From the cell containing the given text, extract its center point as (x, y) coordinate. 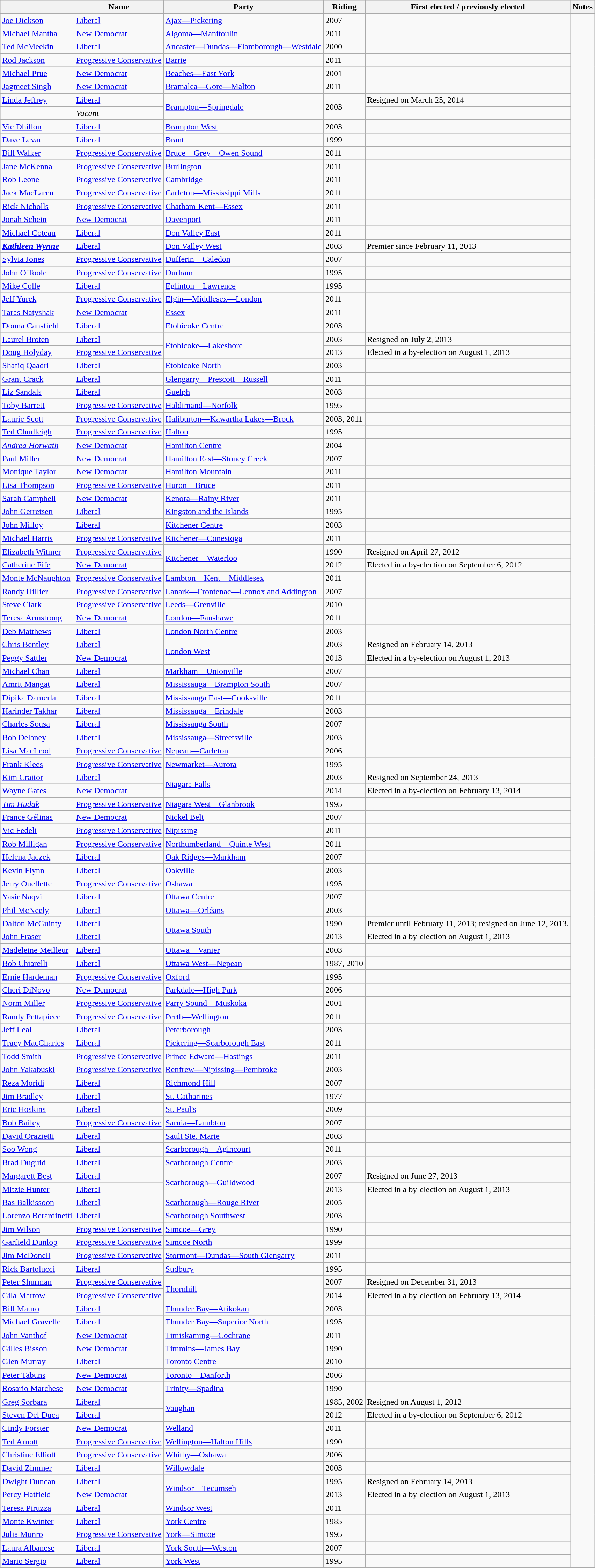
Timiskaming—Cochrane (243, 1335)
Laurie Scott (37, 419)
Ottawa Centre (243, 897)
Grant Crack (37, 379)
Simcoe North (243, 1242)
Harinder Takhar (37, 711)
Jonah Schein (37, 220)
Monique Taylor (37, 472)
David Zimmer (37, 1468)
Todd Smith (37, 1056)
Frank Klees (37, 764)
Vic Fedeli (37, 831)
Perth—Wellington (243, 1017)
Ajax—Pickering (243, 20)
Parry Sound—Muskoka (243, 1003)
Lisa Thompson (37, 485)
Kenora—Rainy River (243, 498)
Carleton—Mississippi Mills (243, 193)
Phil McNeely (37, 910)
Ted Chudleigh (37, 432)
1977 (344, 1096)
Jim McDonell (37, 1256)
Ottawa West—Nepean (243, 963)
Welland (243, 1428)
Don Valley West (243, 246)
Windsor—Tecumseh (243, 1488)
Rick Nicholls (37, 206)
Eglinton—Lawrence (243, 286)
Andrea Horwath (37, 445)
1985 (344, 1521)
Margarett Best (37, 1176)
Toronto Centre (243, 1362)
Etobicoke—Lakeshore (243, 345)
Bill Mauro (37, 1309)
Chris Bentley (37, 645)
Bob Chiarelli (37, 963)
Scarborough—Rouge River (243, 1202)
Resigned on August 1, 2012 (468, 1402)
St. Catharines (243, 1096)
Michael Gravelle (37, 1322)
Vic Dhillon (37, 126)
Chatham-Kent—Essex (243, 206)
2004 (344, 445)
London West (243, 651)
Don Valley East (243, 233)
John Milloy (37, 525)
Taras Natyshak (37, 312)
Michael Mantha (37, 34)
Hamilton Centre (243, 445)
Mike Colle (37, 286)
John O'Toole (37, 273)
Nickel Belt (243, 817)
Haldimand—Norfolk (243, 406)
Ottawa—Orléans (243, 910)
Glen Murray (37, 1362)
1987, 2010 (344, 963)
Steve Clark (37, 605)
John Gerretsen (37, 512)
London—Fanshawe (243, 618)
Amrit Mangat (37, 684)
Sarnia—Lambton (243, 1123)
Liz Sandals (37, 392)
Riding (344, 7)
Brampton—Springdale (243, 106)
Brampton West (243, 126)
Soo Wong (37, 1149)
Rick Bartolucci (37, 1269)
Hamilton East—Stoney Creek (243, 459)
Jack MacLaren (37, 193)
Nepean—Carleton (243, 751)
Rosario Marchese (37, 1388)
Mississauga South (243, 724)
2009 (344, 1109)
Oxford (243, 976)
Madeleine Meilleur (37, 950)
2005 (344, 1202)
Beaches—East York (243, 73)
Doug Holyday (37, 352)
Sylvia Jones (37, 259)
York Centre (243, 1521)
Resigned on July 2, 2013 (468, 339)
Rob Leone (37, 180)
Simcoe—Grey (243, 1229)
York West (243, 1561)
Sarah Campbell (37, 498)
Jeff Leal (37, 1030)
Halton (243, 432)
Mitzie Hunter (37, 1189)
Brant (243, 140)
Cambridge (243, 180)
Etobicoke Centre (243, 326)
Garfield Dunlop (37, 1242)
Scarborough—Guildwood (243, 1182)
Michael Coteau (37, 233)
Oakville (243, 870)
Deb Matthews (37, 631)
John Vanthof (37, 1335)
Teresa Armstrong (37, 618)
Lisa MacLeod (37, 751)
Markham—Unionville (243, 671)
Michael Prue (37, 73)
Oshawa (243, 884)
Cheri DiNovo (37, 990)
Davenport (243, 220)
Timmins—James Bay (243, 1348)
Reza Moridi (37, 1083)
Dave Levac (37, 140)
Sault Ste. Marie (243, 1136)
Scarborough Southwest (243, 1216)
Bill Walker (37, 153)
Jeff Yurek (37, 299)
Rob Milligan (37, 844)
York South—Weston (243, 1548)
Dipika Damerla (37, 698)
Resigned on June 27, 2013 (468, 1176)
Stormont—Dundas—South Glengarry (243, 1256)
Kitchener Centre (243, 525)
Teresa Piruzza (37, 1508)
Laura Albanese (37, 1548)
Yasir Naqvi (37, 897)
Kitchener—Waterloo (243, 558)
Etobicoke North (243, 365)
Vacant (199, 113)
Notes (582, 7)
John Yakabuski (37, 1070)
Lanark—Frontenac—Lennox and Addington (243, 592)
Algoma—Manitoulin (243, 34)
Peter Shurman (37, 1282)
Mario Sergio (37, 1561)
Premier since February 11, 2013 (468, 246)
Mississauga East—Cooksville (243, 698)
Cindy Forster (37, 1428)
Linda Jeffrey (37, 100)
Joe Dickson (37, 20)
Name (119, 7)
Toronto—Danforth (243, 1375)
Monte Kwinter (37, 1521)
Haliburton—Kawartha Lakes—Brock (243, 419)
Kathleen Wynne (37, 246)
Jerry Ouellette (37, 884)
Wellington—Halton Hills (243, 1442)
Helena Jaczek (37, 857)
Pickering—Scarborough East (243, 1043)
Thornhill (243, 1289)
Thunder Bay—Atikokan (243, 1309)
Norm Miller (37, 1003)
Greg Sorbara (37, 1402)
Barrie (243, 60)
Prince Edward—Hastings (243, 1056)
Dwight Duncan (37, 1481)
Toby Barrett (37, 406)
David Orazietti (37, 1136)
Huron—Bruce (243, 485)
Durham (243, 273)
Christine Elliott (37, 1455)
2000 (344, 47)
Michael Harris (37, 538)
Randy Hillier (37, 592)
York—Simcoe (243, 1534)
Brad Duguid (37, 1162)
Bob Bailey (37, 1123)
Gilles Bisson (37, 1348)
Ted McMeekin (37, 47)
Donna Cansfield (37, 326)
Scarborough—Agincourt (243, 1149)
Northumberland—Quinte West (243, 844)
Renfrew—Nipissing—Pembroke (243, 1070)
Paul Miller (37, 459)
Eric Hoskins (37, 1109)
Richmond Hill (243, 1083)
Resigned on December 31, 2013 (468, 1282)
Newmarket—Aurora (243, 764)
Elizabeth Witmer (37, 551)
St. Paul's (243, 1109)
Jane McKenna (37, 166)
Tim Hudak (37, 804)
Ted Arnott (37, 1442)
Kim Craitor (37, 777)
Bas Balkissoon (37, 1202)
Ancaster—Dundas—Flamborough—Westdale (243, 47)
Wayne Gates (37, 790)
Lambton—Kent—Middlesex (243, 578)
Jim Bradley (37, 1096)
Resigned on April 27, 2012 (468, 551)
Dalton McGuinty (37, 923)
Glengarry—Prescott—Russell (243, 379)
Oak Ridges—Markham (243, 857)
Mississauga—Streetsville (243, 737)
Peterborough (243, 1030)
Parkdale—High Park (243, 990)
Peggy Sattler (37, 658)
Kingston and the Islands (243, 512)
Elgin—Middlesex—London (243, 299)
Hamilton Mountain (243, 472)
Bob Delaney (37, 737)
Catherine Fife (37, 565)
Nipissing (243, 831)
Kitchener—Conestoga (243, 538)
Jim Wilson (37, 1229)
Bramalea—Gore—Malton (243, 87)
Julia Munro (37, 1534)
Shafiq Qaadri (37, 365)
Resigned on September 24, 2013 (468, 777)
London North Centre (243, 631)
Whitby—Oshawa (243, 1455)
Premier until February 11, 2013; resigned on June 12, 2013. (468, 923)
Mississauga—Brampton South (243, 684)
Thunder Bay—Superior North (243, 1322)
Leeds—Grenville (243, 605)
Party (243, 7)
2003, 2011 (344, 419)
Jagmeet Singh (37, 87)
Essex (243, 312)
Michael Chan (37, 671)
Guelph (243, 392)
Scarborough Centre (243, 1162)
Steven Del Duca (37, 1415)
1985, 2002 (344, 1402)
Randy Pettapiece (37, 1017)
Sudbury (243, 1269)
Percy Hatfield (37, 1495)
Vaughan (243, 1408)
Resigned on March 25, 2014 (468, 100)
Tracy MacCharles (37, 1043)
Rod Jackson (37, 60)
France Gélinas (37, 817)
Lorenzo Berardinetti (37, 1216)
Charles Sousa (37, 724)
Trinity—Spadina (243, 1388)
Niagara West—Glanbrook (243, 804)
Burlington (243, 166)
First elected / previously elected (468, 7)
Mississauga—Erindale (243, 711)
Peter Tabuns (37, 1375)
Ernie Hardeman (37, 976)
Kevin Flynn (37, 870)
Niagara Falls (243, 784)
Ottawa South (243, 930)
Monte McNaughton (37, 578)
John Fraser (37, 937)
Willowdale (243, 1468)
Gila Martow (37, 1295)
Dufferin—Caledon (243, 259)
Laurel Broten (37, 339)
Ottawa—Vanier (243, 950)
Windsor West (243, 1508)
Bruce—Grey—Owen Sound (243, 153)
